Extract the (x, y) coordinate from the center of the cell holding the provided text.  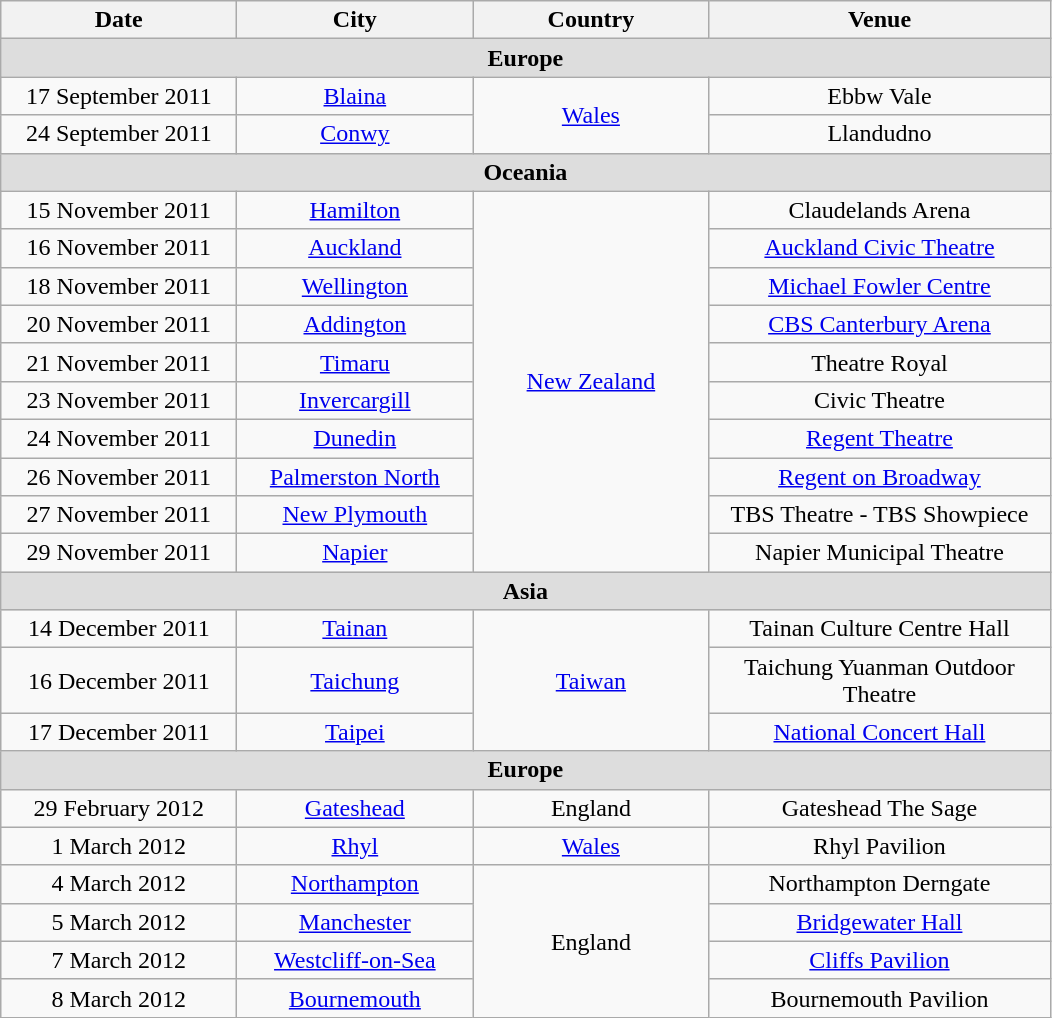
17 December 2011 (119, 732)
Gateshead The Sage (880, 808)
Rhyl Pavilion (880, 846)
Auckland Civic Theatre (880, 248)
Conwy (355, 134)
20 November 2011 (119, 324)
16 December 2011 (119, 680)
26 November 2011 (119, 477)
Manchester (355, 922)
City (355, 20)
Bournemouth (355, 998)
Taipei (355, 732)
National Concert Hall (880, 732)
16 November 2011 (119, 248)
Taichung (355, 680)
Llandudno (880, 134)
Dunedin (355, 438)
Ebbw Vale (880, 96)
Bournemouth Pavilion (880, 998)
14 December 2011 (119, 629)
23 November 2011 (119, 400)
Oceania (526, 172)
Northampton Derngate (880, 884)
17 September 2011 (119, 96)
Napier (355, 553)
Gateshead (355, 808)
Claudelands Arena (880, 210)
29 November 2011 (119, 553)
Invercargill (355, 400)
Blaina (355, 96)
Taiwan (591, 680)
Asia (526, 591)
4 March 2012 (119, 884)
24 November 2011 (119, 438)
5 March 2012 (119, 922)
New Plymouth (355, 515)
Regent Theatre (880, 438)
Tainan (355, 629)
Bridgewater Hall (880, 922)
Palmerston North (355, 477)
Timaru (355, 362)
7 March 2012 (119, 960)
New Zealand (591, 382)
Wellington (355, 286)
8 March 2012 (119, 998)
Auckland (355, 248)
Westcliff-on-Sea (355, 960)
TBS Theatre - TBS Showpiece (880, 515)
Cliffs Pavilion (880, 960)
27 November 2011 (119, 515)
Northampton (355, 884)
Napier Municipal Theatre (880, 553)
CBS Canterbury Arena (880, 324)
Taichung Yuanman Outdoor Theatre (880, 680)
Venue (880, 20)
Hamilton (355, 210)
1 March 2012 (119, 846)
Regent on Broadway (880, 477)
Theatre Royal (880, 362)
Tainan Culture Centre Hall (880, 629)
Country (591, 20)
Date (119, 20)
Addington (355, 324)
Civic Theatre (880, 400)
Michael Fowler Centre (880, 286)
Rhyl (355, 846)
18 November 2011 (119, 286)
29 February 2012 (119, 808)
15 November 2011 (119, 210)
24 September 2011 (119, 134)
21 November 2011 (119, 362)
